Pinpoint the cell where the given text exists, returning its (x, y) midpoint coordinate. 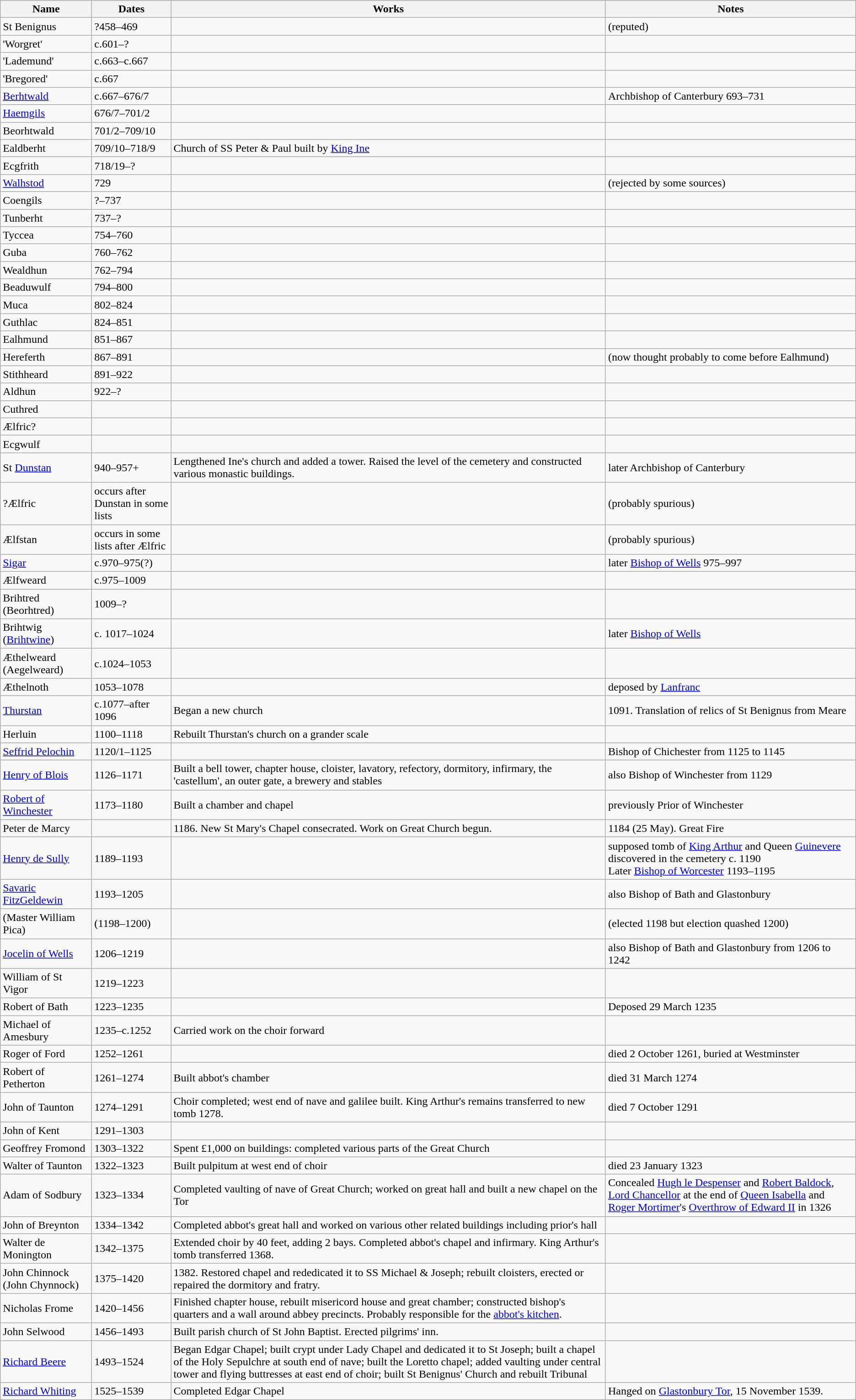
Ælfweard (46, 580)
Ælfric? (46, 426)
Completed vaulting of nave of Great Church; worked on great hall and built a new chapel on the Tor (389, 1195)
Guba (46, 253)
died 2 October 1261, buried at Westminster (731, 1054)
922–? (132, 392)
1219–1223 (132, 984)
Æthelnoth (46, 687)
802–824 (132, 305)
c.667 (132, 79)
1173–1180 (132, 804)
1206–1219 (132, 953)
'Worgret' (46, 44)
c.1024–1053 (132, 664)
Peter de Marcy (46, 828)
760–762 (132, 253)
1252–1261 (132, 1054)
Church of SS Peter & Paul built by King Ine (389, 148)
1126–1171 (132, 775)
Archbishop of Canterbury 693–731 (731, 96)
Hanged on Glastonbury Tor, 15 November 1539. (731, 1391)
Sigar (46, 563)
died 7 October 1291 (731, 1107)
940–957+ (132, 467)
Ealdberht (46, 148)
676/7–701/2 (132, 113)
1420–1456 (132, 1308)
(elected 1198 but election quashed 1200) (731, 923)
Ælfstan (46, 539)
Coengils (46, 200)
c.667–676/7 (132, 96)
Built pulpitum at west end of choir (389, 1166)
John Selwood (46, 1331)
also Bishop of Bath and Glastonbury from 1206 to 1242 (731, 953)
John of Kent (46, 1131)
c.970–975(?) (132, 563)
?Ælfric (46, 503)
supposed tomb of King Arthur and Queen Guinevere discovered in the cemetery c. 1190Later Bishop of Worcester 1193–1195 (731, 858)
Walter de Monington (46, 1249)
Beorhtwald (46, 131)
c.975–1009 (132, 580)
Carried work on the choir forward (389, 1030)
Robert of Winchester (46, 804)
John of Taunton (46, 1107)
1053–1078 (132, 687)
1382. Restored chapel and rededicated it to SS Michael & Joseph; rebuilt cloisters, erected or repaired the dormitory and fratry. (389, 1278)
1223–1235 (132, 1007)
1493–1524 (132, 1361)
c.663–c.667 (132, 61)
Roger of Ford (46, 1054)
Nicholas Frome (46, 1308)
1375–1420 (132, 1278)
709/10–718/9 (132, 148)
Built a chamber and chapel (389, 804)
1323–1334 (132, 1195)
Richard Beere (46, 1361)
Brihtred (Beorhtred) (46, 604)
Built a bell tower, chapter house, cloister, lavatory, refectory, dormitory, infirmary, the 'castellum', an outer gate, a brewery and stables (389, 775)
Beaduwulf (46, 287)
deposed by Lanfranc (731, 687)
also Bishop of Winchester from 1129 (731, 775)
1274–1291 (132, 1107)
later Bishop of Wells 975–997 (731, 563)
Henry de Sully (46, 858)
Savaric FitzGeldewin (46, 894)
1009–? (132, 604)
Built parish church of St John Baptist. Erected pilgrims' inn. (389, 1331)
Æthelweard (Aegelweard) (46, 664)
762–794 (132, 270)
Built abbot's chamber (389, 1078)
1322–1323 (132, 1166)
Jocelin of Wells (46, 953)
Ecgfrith (46, 165)
Wealdhun (46, 270)
Name (46, 9)
Guthlac (46, 322)
Henry of Blois (46, 775)
867–891 (132, 357)
Concealed Hugh le Despenser and Robert Baldock, Lord Chancellor at the end of Queen Isabella and Roger Mortimer's Overthrow of Edward II in 1326 (731, 1195)
c.1077–after 1096 (132, 710)
Aldhun (46, 392)
Works (389, 9)
1261–1274 (132, 1078)
died 23 January 1323 (731, 1166)
Michael of Amesbury (46, 1030)
1342–1375 (132, 1249)
St Benignus (46, 27)
Adam of Sodbury (46, 1195)
Tyccea (46, 235)
Deposed 29 March 1235 (731, 1007)
891–922 (132, 374)
Thurstan (46, 710)
Robert of Bath (46, 1007)
c. 1017–1024 (132, 633)
Geoffrey Fromond (46, 1148)
Completed Edgar Chapel (389, 1391)
851–867 (132, 340)
1303–1322 (132, 1148)
(now thought probably to come before Ealhmund) (731, 357)
Muca (46, 305)
1184 (25 May). Great Fire (731, 828)
St Dunstan (46, 467)
?458–469 (132, 27)
1235–c.1252 (132, 1030)
John of Breynton (46, 1225)
1193–1205 (132, 894)
occurs in some lists after Ælfric (132, 539)
1334–1342 (132, 1225)
737–? (132, 218)
'Bregored' (46, 79)
1100–1118 (132, 734)
754–760 (132, 235)
Brihtwig (Brihtwine) (46, 633)
701/2–709/10 (132, 131)
Richard Whiting (46, 1391)
1120/1–1125 (132, 751)
Walhstod (46, 183)
Walter of Taunton (46, 1166)
Stithheard (46, 374)
824–851 (132, 322)
Cuthred (46, 409)
Herluin (46, 734)
794–800 (132, 287)
729 (132, 183)
Lengthened Ine's church and added a tower. Raised the level of the cemetery and constructed various monastic buildings. (389, 467)
Berhtwald (46, 96)
William of St Vigor (46, 984)
Extended choir by 40 feet, adding 2 bays. Completed abbot's chapel and infirmary. King Arthur's tomb transferred 1368. (389, 1249)
John Chinnock (John Chynnock) (46, 1278)
Rebuilt Thurstan's church on a grander scale (389, 734)
(1198–1200) (132, 923)
1091. Translation of relics of St Benignus from Meare (731, 710)
Choir completed; west end of nave and galilee built. King Arthur's remains transferred to new tomb 1278. (389, 1107)
died 31 March 1274 (731, 1078)
Began a new church (389, 710)
Ealhmund (46, 340)
Haemgils (46, 113)
1525–1539 (132, 1391)
Robert of Petherton (46, 1078)
(rejected by some sources) (731, 183)
Bishop of Chichester from 1125 to 1145 (731, 751)
1456–1493 (132, 1331)
previously Prior of Winchester (731, 804)
Hereferth (46, 357)
Tunberht (46, 218)
c.601–? (132, 44)
Seffrid Pelochin (46, 751)
later Archbishop of Canterbury (731, 467)
Spent £1,000 on buildings: completed various parts of the Great Church (389, 1148)
Dates (132, 9)
?–737 (132, 200)
(Master William Pica) (46, 923)
Completed abbot's great hall and worked on various other related buildings including prior's hall (389, 1225)
718/19–? (132, 165)
1186. New St Mary's Chapel consecrated. Work on Great Church begun. (389, 828)
later Bishop of Wells (731, 633)
occurs after Dunstan in some lists (132, 503)
also Bishop of Bath and Glastonbury (731, 894)
Notes (731, 9)
Ecgwulf (46, 444)
'Lademund' (46, 61)
1291–1303 (132, 1131)
(reputed) (731, 27)
1189–1193 (132, 858)
